Return the (X, Y) coordinate for the center point of the cell that contains the specified text.  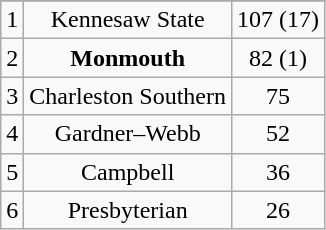
82 (1) (278, 58)
107 (17) (278, 20)
26 (278, 210)
3 (12, 96)
1 (12, 20)
Monmouth (128, 58)
Presbyterian (128, 210)
Kennesaw State (128, 20)
52 (278, 134)
6 (12, 210)
Gardner–Webb (128, 134)
36 (278, 172)
4 (12, 134)
Charleston Southern (128, 96)
75 (278, 96)
2 (12, 58)
5 (12, 172)
Campbell (128, 172)
